Output the [x, y] coordinate of the center of the cell containing the given text.  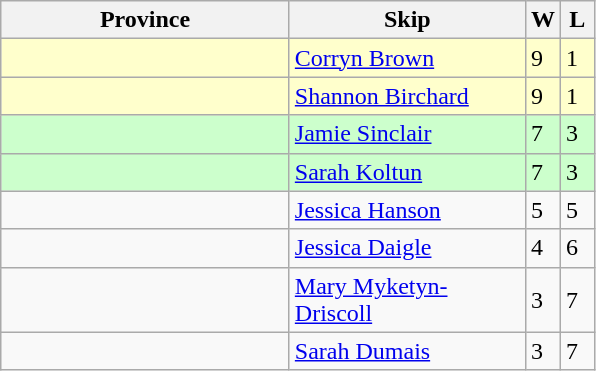
Sarah Dumais [407, 351]
4 [542, 248]
W [542, 20]
6 [577, 248]
Corryn Brown [407, 58]
Shannon Birchard [407, 96]
Province [146, 20]
L [577, 20]
Sarah Koltun [407, 172]
Mary Myketyn-Driscoll [407, 300]
Skip [407, 20]
Jamie Sinclair [407, 134]
Jessica Daigle [407, 248]
Jessica Hanson [407, 210]
